Capture the cell that displays the provided text and extract its (X, Y) central coordinate. 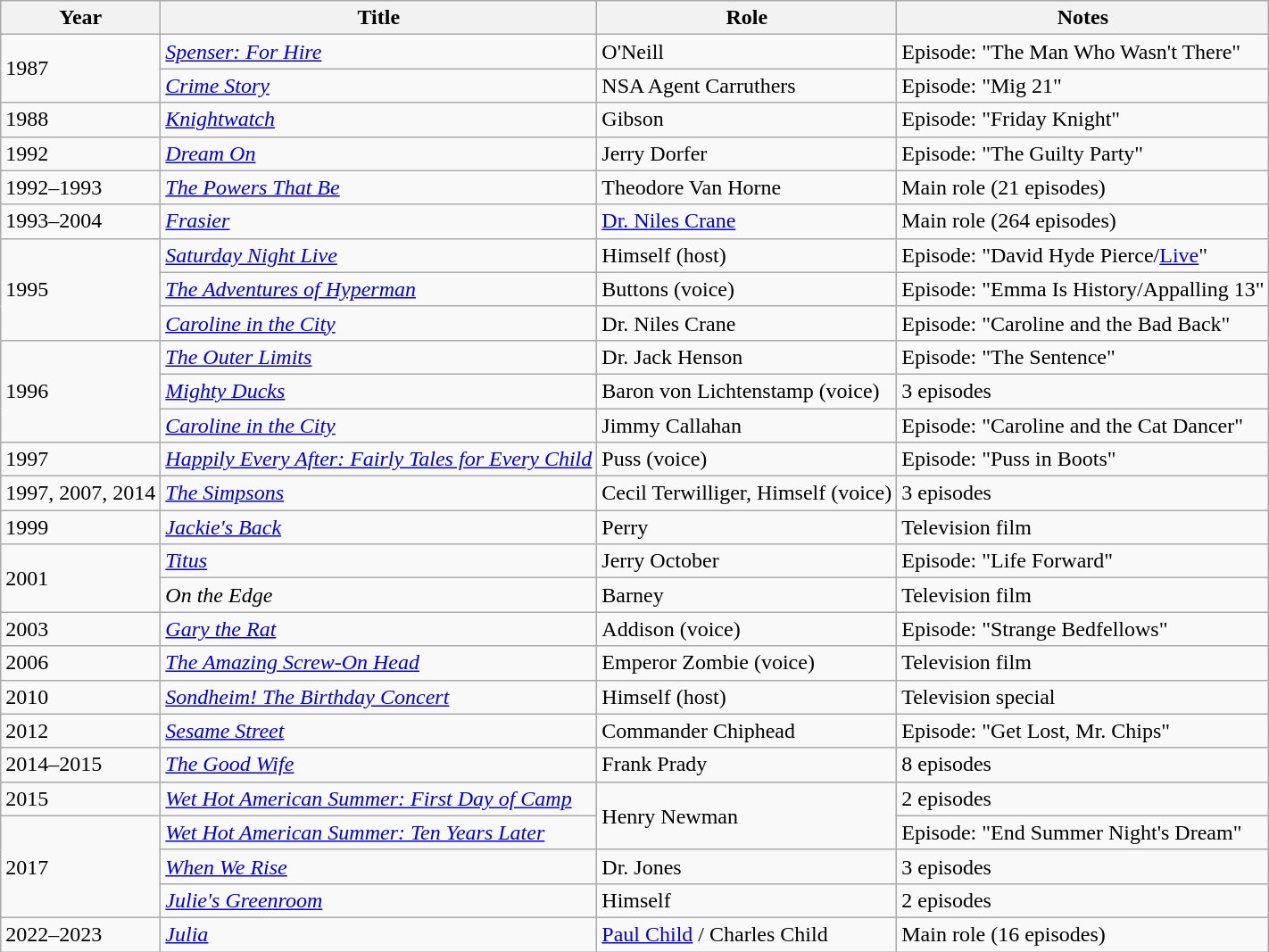
Titus (378, 561)
Saturday Night Live (378, 255)
1987 (80, 69)
2017 (80, 866)
The Simpsons (378, 493)
Episode: "Puss in Boots" (1083, 459)
Paul Child / Charles Child (747, 934)
Main role (264 episodes) (1083, 221)
1992 (80, 153)
Perry (747, 527)
1997, 2007, 2014 (80, 493)
Barney (747, 595)
Puss (voice) (747, 459)
Jerry October (747, 561)
Main role (21 episodes) (1083, 187)
O'Neill (747, 52)
1999 (80, 527)
Wet Hot American Summer: Ten Years Later (378, 832)
Dream On (378, 153)
Julie's Greenroom (378, 900)
Episode: "Strange Bedfellows" (1083, 629)
Television special (1083, 697)
Episode: "Friday Knight" (1083, 120)
2012 (80, 731)
Gibson (747, 120)
Julia (378, 934)
Episode: "Life Forward" (1083, 561)
Jackie's Back (378, 527)
2022–2023 (80, 934)
Mighty Ducks (378, 391)
Title (378, 18)
1997 (80, 459)
Main role (16 episodes) (1083, 934)
Episode: "Caroline and the Bad Back" (1083, 323)
8 episodes (1083, 765)
Commander Chiphead (747, 731)
Addison (voice) (747, 629)
1988 (80, 120)
Henry Newman (747, 815)
NSA Agent Carruthers (747, 86)
Frank Prady (747, 765)
Episode: "David Hyde Pierce/Live" (1083, 255)
Episode: "The Guilty Party" (1083, 153)
1993–2004 (80, 221)
The Amazing Screw-On Head (378, 663)
Cecil Terwilliger, Himself (voice) (747, 493)
Episode: "The Man Who Wasn't There" (1083, 52)
Baron von Lichtenstamp (voice) (747, 391)
On the Edge (378, 595)
Dr. Jack Henson (747, 357)
When We Rise (378, 866)
Role (747, 18)
Himself (747, 900)
Episode: "Emma Is History/Appalling 13" (1083, 289)
2015 (80, 799)
2010 (80, 697)
2014–2015 (80, 765)
The Outer Limits (378, 357)
1996 (80, 391)
Spenser: For Hire (378, 52)
Crime Story (378, 86)
Episode: "Caroline and the Cat Dancer" (1083, 426)
Episode: "Mig 21" (1083, 86)
Gary the Rat (378, 629)
The Good Wife (378, 765)
Dr. Jones (747, 866)
Buttons (voice) (747, 289)
Theodore Van Horne (747, 187)
Knightwatch (378, 120)
2001 (80, 578)
2006 (80, 663)
Sesame Street (378, 731)
Sondheim! The Birthday Concert (378, 697)
Emperor Zombie (voice) (747, 663)
Jerry Dorfer (747, 153)
Jimmy Callahan (747, 426)
The Powers That Be (378, 187)
Episode: "The Sentence" (1083, 357)
1995 (80, 289)
Episode: "Get Lost, Mr. Chips" (1083, 731)
Year (80, 18)
Wet Hot American Summer: First Day of Camp (378, 799)
Happily Every After: Fairly Tales for Every Child (378, 459)
Notes (1083, 18)
Frasier (378, 221)
The Adventures of Hyperman (378, 289)
2003 (80, 629)
1992–1993 (80, 187)
Episode: "End Summer Night's Dream" (1083, 832)
